Return the [x, y] coordinate for the center point of the cell that contains the specified text.  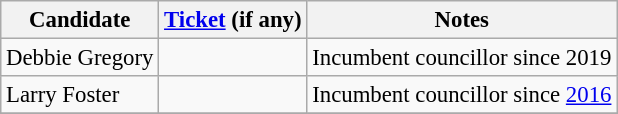
Larry Foster [80, 95]
Notes [462, 20]
Candidate [80, 20]
Debbie Gregory [80, 58]
Incumbent councillor since 2016 [462, 95]
Incumbent councillor since 2019 [462, 58]
Ticket (if any) [233, 20]
